Pinpoint the cell where the given text exists, returning its (X, Y) midpoint coordinate. 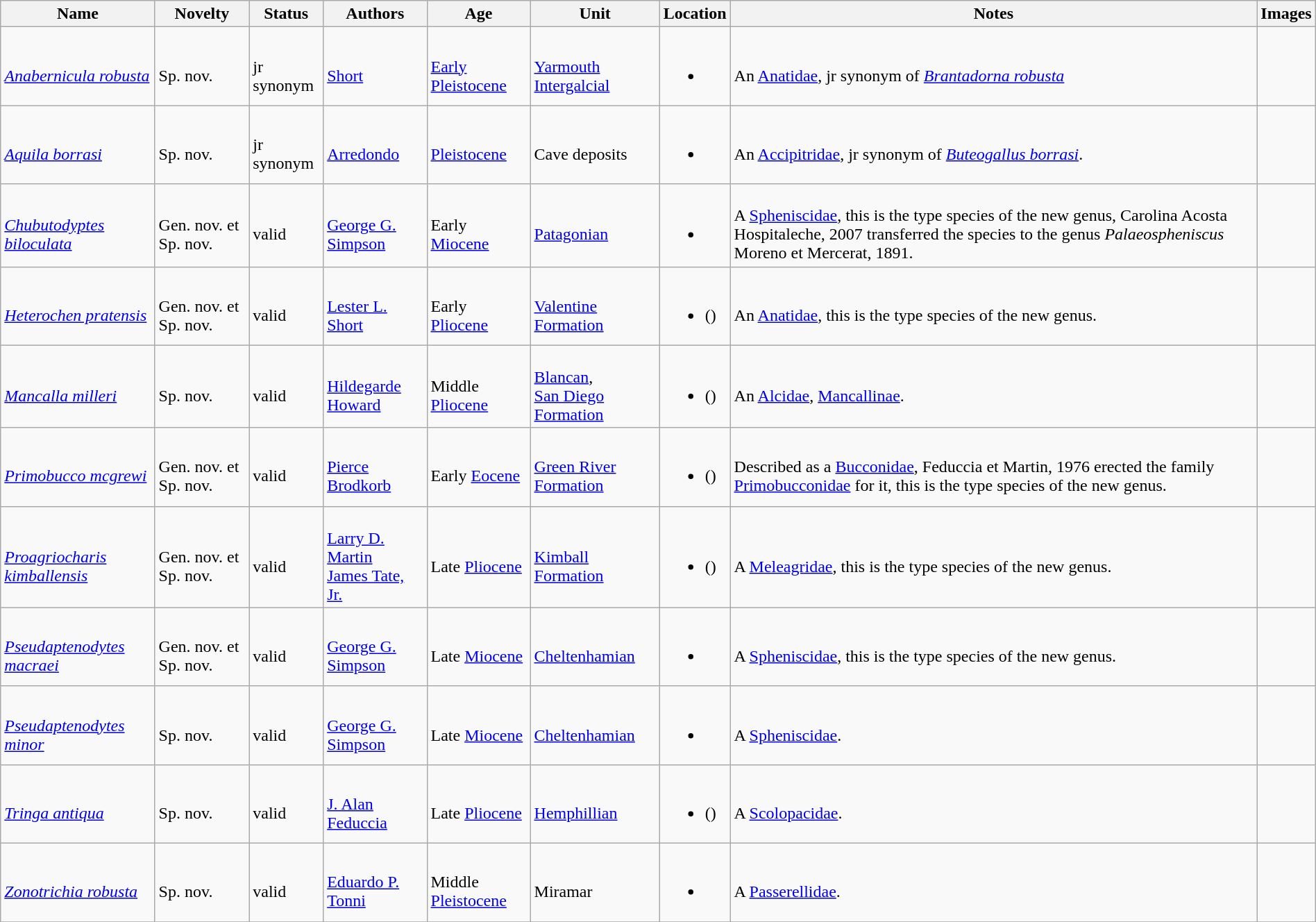
Mancalla milleri (78, 386)
Unit (595, 14)
Middle Pleistocene (479, 882)
Short (375, 67)
A Scolopacidae. (994, 804)
Hildegarde Howard (375, 386)
Pierce Brodkorb (375, 467)
An Alcidae, Mancallinae. (994, 386)
Images (1286, 14)
Patagonian (595, 225)
Name (78, 14)
Authors (375, 14)
Cave deposits (595, 144)
Pleistocene (479, 144)
Proagriocharis kimballensis (78, 557)
An Accipitridae, jr synonym of Buteogallus borrasi. (994, 144)
Described as a Bucconidae, Feduccia et Martin, 1976 erected the family Primobucconidae for it, this is the type species of the new genus. (994, 467)
An Anatidae, this is the type species of the new genus. (994, 305)
Middle Pliocene (479, 386)
Primobucco mcgrewi (78, 467)
Early Pleistocene (479, 67)
Notes (994, 14)
Zonotrichia robusta (78, 882)
A Meleagridae, this is the type species of the new genus. (994, 557)
Novelty (202, 14)
Anabernicula robusta (78, 67)
Hemphillian (595, 804)
Chubutodyptes biloculata (78, 225)
Green River Formation (595, 467)
Early Miocene (479, 225)
Pseudaptenodytes macraei (78, 647)
A Passerellidae. (994, 882)
Early Eocene (479, 467)
Arredondo (375, 144)
A Spheniscidae, this is the type species of the new genus. (994, 647)
Status (286, 14)
Location (695, 14)
A Spheniscidae. (994, 725)
Kimball Formation (595, 557)
Miramar (595, 882)
Valentine Formation (595, 305)
Aquila borrasi (78, 144)
Age (479, 14)
Eduardo P. Tonni (375, 882)
Pseudaptenodytes minor (78, 725)
Lester L. Short (375, 305)
Early Pliocene (479, 305)
Larry D. MartinJames Tate, Jr. (375, 557)
Blancan,San Diego Formation (595, 386)
Tringa antiqua (78, 804)
Heterochen pratensis (78, 305)
An Anatidae, jr synonym of Brantadorna robusta (994, 67)
J. Alan Feduccia (375, 804)
Yarmouth Intergalcial (595, 67)
